Return the (X, Y) coordinate for the center point of the cell that contains the specified text.  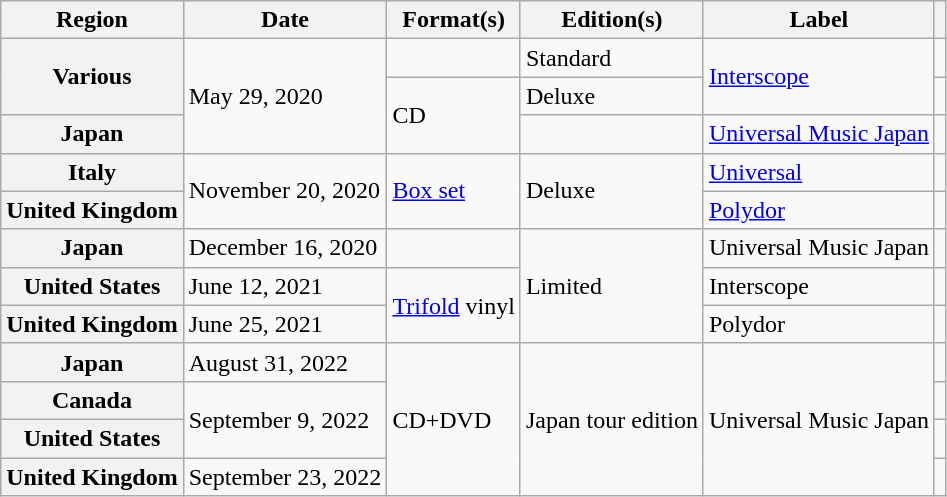
September 23, 2022 (285, 477)
December 16, 2020 (285, 248)
Limited (612, 286)
CD (454, 115)
Canada (92, 400)
September 9, 2022 (285, 419)
Standard (612, 58)
Universal (818, 172)
Edition(s) (612, 20)
Trifold vinyl (454, 305)
Japan tour edition (612, 419)
Various (92, 77)
CD+DVD (454, 419)
August 31, 2022 (285, 362)
June 25, 2021 (285, 324)
Format(s) (454, 20)
Region (92, 20)
Label (818, 20)
May 29, 2020 (285, 96)
November 20, 2020 (285, 191)
Box set (454, 191)
Italy (92, 172)
Date (285, 20)
June 12, 2021 (285, 286)
